Pinpoint the cell where the given text exists, returning its [X, Y] midpoint coordinate. 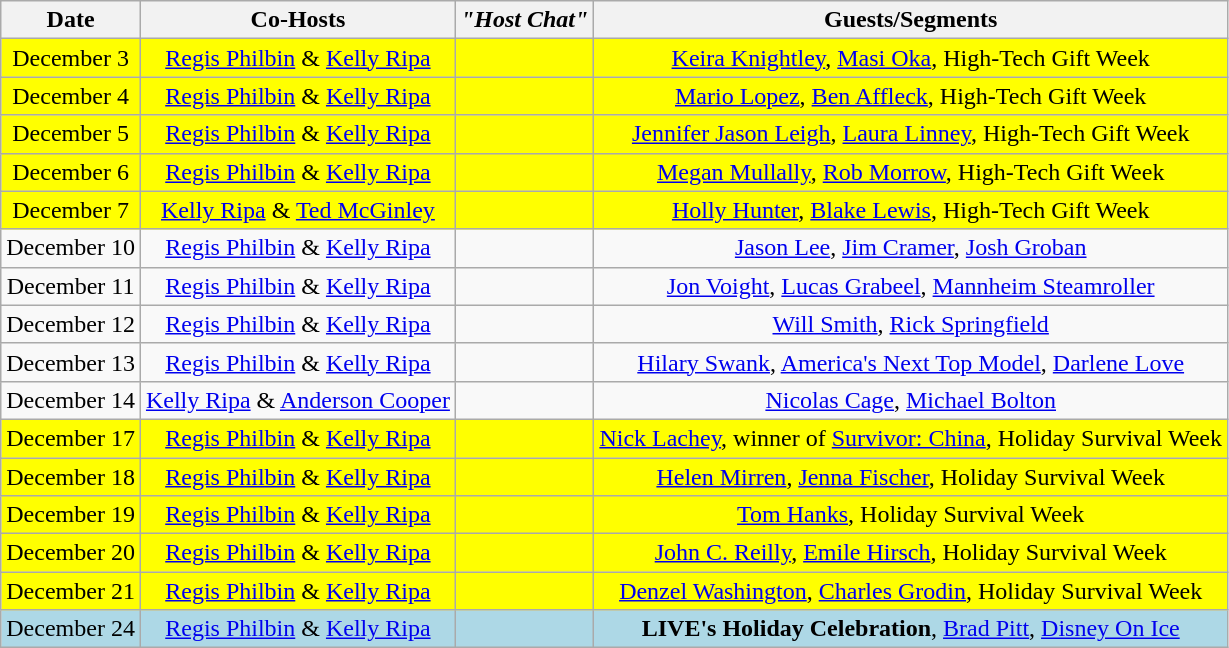
Nick Lachey, winner of Survivor: China, Holiday Survival Week [911, 438]
December 5 [71, 134]
December 7 [71, 210]
Jason Lee, Jim Cramer, Josh Groban [911, 248]
Will Smith, Rick Springfield [911, 324]
Jon Voight, Lucas Grabeel, Mannheim Steamroller [911, 286]
Denzel Washington, Charles Grodin, Holiday Survival Week [911, 591]
Mario Lopez, Ben Affleck, High-Tech Gift Week [911, 96]
Nicolas Cage, Michael Bolton [911, 400]
LIVE's Holiday Celebration, Brad Pitt, Disney On Ice [911, 629]
December 14 [71, 400]
December 24 [71, 629]
Tom Hanks, Holiday Survival Week [911, 515]
December 20 [71, 553]
December 4 [71, 96]
December 21 [71, 591]
Kelly Ripa & Ted McGinley [298, 210]
Holly Hunter, Blake Lewis, High-Tech Gift Week [911, 210]
December 17 [71, 438]
December 3 [71, 58]
Megan Mullally, Rob Morrow, High-Tech Gift Week [911, 172]
Keira Knightley, Masi Oka, High-Tech Gift Week [911, 58]
Co-Hosts [298, 20]
John C. Reilly, Emile Hirsch, Holiday Survival Week [911, 553]
Kelly Ripa & Anderson Cooper [298, 400]
December 13 [71, 362]
Hilary Swank, America's Next Top Model, Darlene Love [911, 362]
"Host Chat" [524, 20]
December 10 [71, 248]
Helen Mirren, Jenna Fischer, Holiday Survival Week [911, 477]
Guests/Segments [911, 20]
December 18 [71, 477]
December 11 [71, 286]
December 19 [71, 515]
Date [71, 20]
December 6 [71, 172]
December 12 [71, 324]
Jennifer Jason Leigh, Laura Linney, High-Tech Gift Week [911, 134]
